Return (x, y) of the center of cell containing provided text 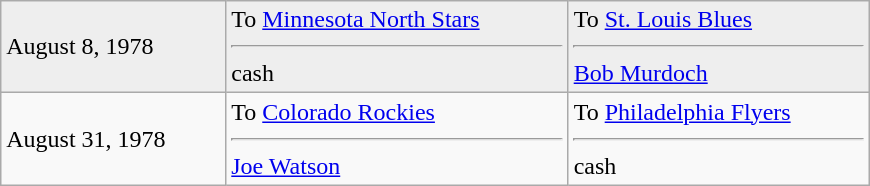
To Philadelphia Flyerscash (718, 139)
August 31, 1978 (114, 139)
To Colorado RockiesJoe Watson (397, 139)
August 8, 1978 (114, 47)
To Minnesota North Starscash (397, 47)
To St. Louis BluesBob Murdoch (718, 47)
